Extract the [x, y] coordinate from the center of the cell holding the provided text.  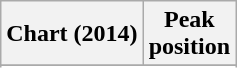
Peakposition [189, 34]
Chart (2014) [72, 34]
